Identify which cell holds the provided text, then report its (X, Y) central coordinate. 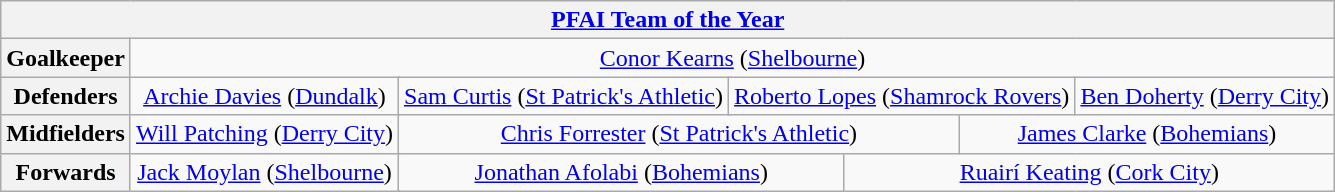
Defenders (66, 96)
Archie Davies (Dundalk) (264, 96)
Sam Curtis (St Patrick's Athletic) (564, 96)
Conor Kearns (Shelbourne) (732, 58)
Goalkeeper (66, 58)
PFAI Team of the Year (668, 20)
Forwards (66, 172)
Roberto Lopes (Shamrock Rovers) (902, 96)
Jonathan Afolabi (Bohemians) (622, 172)
James Clarke (Bohemians) (1146, 134)
Will Patching (Derry City) (264, 134)
Ruairí Keating (Cork City) (1090, 172)
Jack Moylan (Shelbourne) (264, 172)
Midfielders (66, 134)
Chris Forrester (St Patrick's Athletic) (680, 134)
Ben Doherty (Derry City) (1205, 96)
